Pinpoint the cell where the given text exists, returning its [X, Y] midpoint coordinate. 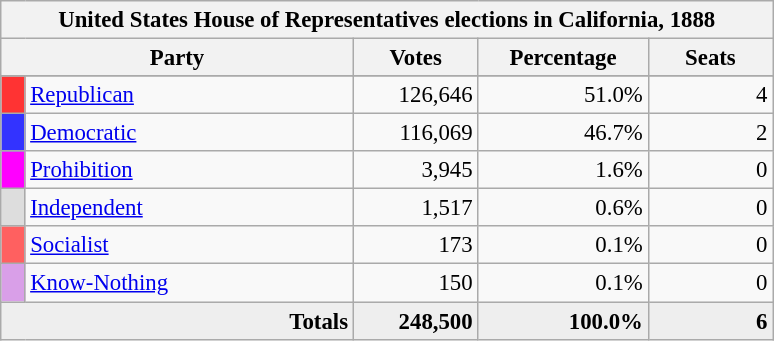
100.0% [563, 321]
173 [416, 245]
1.6% [563, 170]
Totals [178, 321]
126,646 [416, 95]
United States House of Representatives elections in California, 1888 [387, 20]
Seats [710, 58]
116,069 [416, 133]
Socialist [189, 245]
Know-Nothing [189, 283]
3,945 [416, 170]
Prohibition [189, 170]
Democratic [189, 133]
248,500 [416, 321]
Party [178, 58]
1,517 [416, 208]
2 [710, 133]
6 [710, 321]
46.7% [563, 133]
Independent [189, 208]
Votes [416, 58]
51.0% [563, 95]
Republican [189, 95]
0.6% [563, 208]
4 [710, 95]
Percentage [563, 58]
150 [416, 283]
